From the cell containing the given text, extract its center point as (x, y) coordinate. 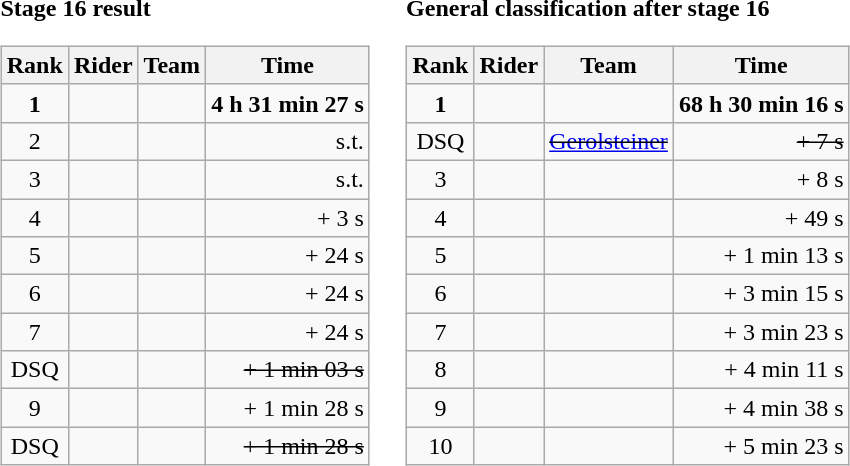
+ 3 min 15 s (761, 294)
+ 4 min 38 s (761, 408)
Gerolsteiner (609, 141)
68 h 30 min 16 s (761, 103)
+ 3 min 23 s (761, 332)
+ 4 min 11 s (761, 370)
2 (34, 141)
+ 3 s (288, 217)
8 (440, 370)
+ 1 min 13 s (761, 256)
+ 7 s (761, 141)
4 h 31 min 27 s (288, 103)
10 (440, 446)
+ 49 s (761, 217)
+ 5 min 23 s (761, 446)
+ 1 min 03 s (288, 370)
+ 8 s (761, 179)
